From the cell containing the given text, extract its center point as (x, y) coordinate. 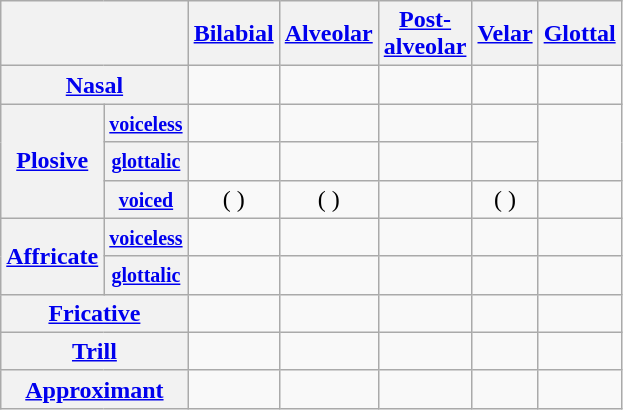
Glottal (580, 34)
Fricative (94, 313)
Post-alveolar (425, 34)
Velar (505, 34)
Approximant (94, 389)
Plosive (52, 161)
Trill (94, 351)
Bilabial (234, 34)
Affricate (52, 256)
Nasal (94, 85)
Alveolar (328, 34)
voiced (146, 199)
